Locate the cell with the specified text and output its (X, Y) center coordinate. 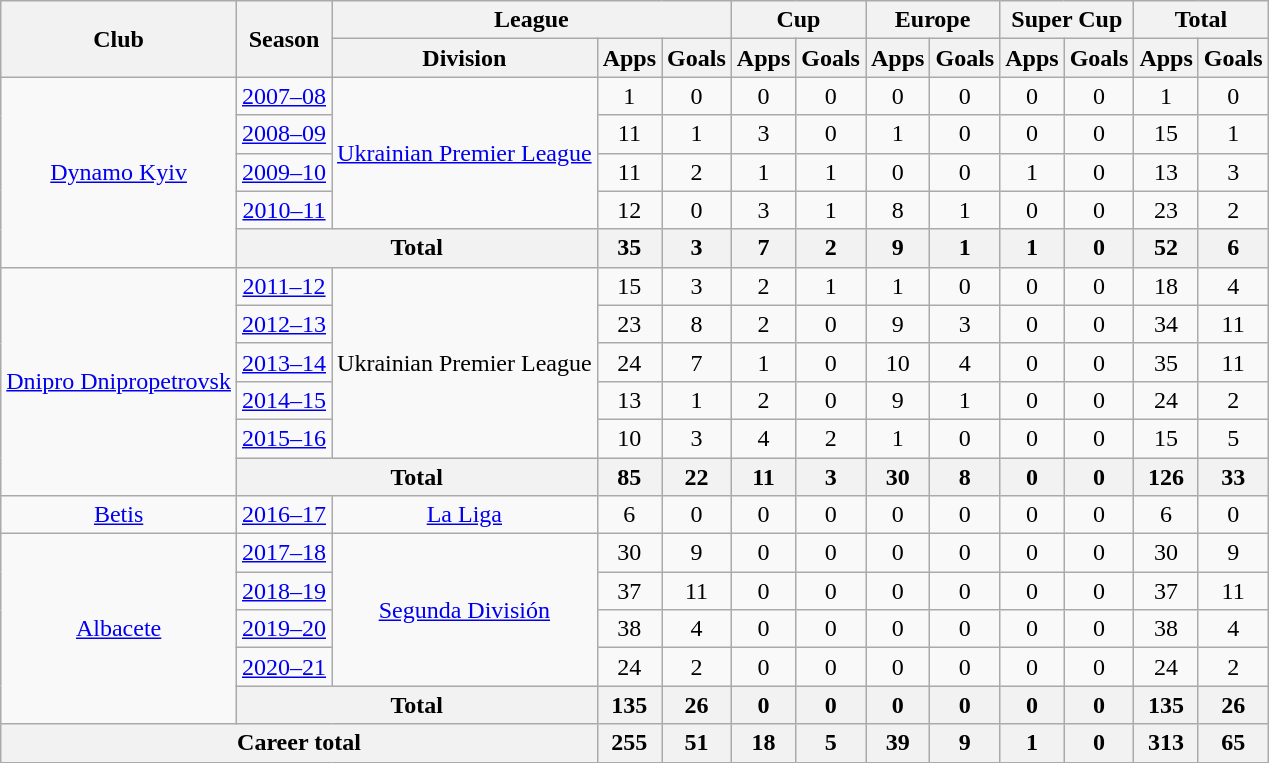
2016–17 (284, 515)
Season (284, 39)
34 (1166, 324)
255 (629, 743)
2020–21 (284, 667)
Dynamo Kyiv (119, 172)
2010–11 (284, 210)
39 (898, 743)
2017–18 (284, 553)
51 (697, 743)
Segunda División (465, 610)
Betis (119, 515)
2015–16 (284, 438)
2012–13 (284, 324)
126 (1166, 477)
33 (1233, 477)
Europe (933, 20)
Cup (798, 20)
52 (1166, 248)
2019–20 (284, 629)
League (532, 20)
2008–09 (284, 134)
2011–12 (284, 286)
85 (629, 477)
2009–10 (284, 172)
2007–08 (284, 96)
Club (119, 39)
Albacete (119, 629)
Super Cup (1067, 20)
2014–15 (284, 400)
La Liga (465, 515)
Career total (299, 743)
Dnipro Dnipropetrovsk (119, 381)
22 (697, 477)
Division (465, 58)
12 (629, 210)
313 (1166, 743)
2013–14 (284, 362)
2018–19 (284, 591)
65 (1233, 743)
